Pinpoint the cell where the given text exists, returning its (X, Y) midpoint coordinate. 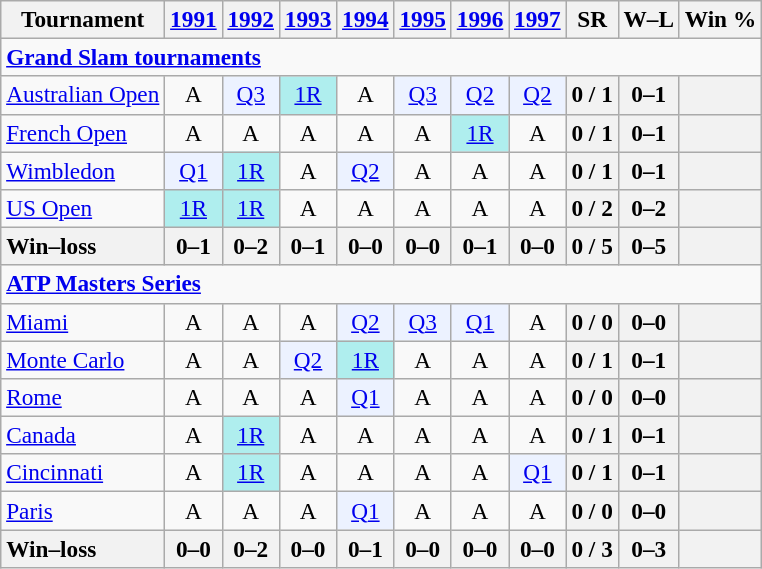
SR (592, 19)
Monte Carlo (83, 359)
0–3 (648, 548)
Wimbledon (83, 170)
1997 (538, 19)
ATP Masters Series (382, 284)
Australian Open (83, 95)
1996 (480, 19)
Rome (83, 397)
Grand Slam tournaments (382, 57)
1993 (308, 19)
Canada (83, 435)
Paris (83, 510)
W–L (648, 19)
1995 (422, 19)
0 / 5 (592, 246)
French Open (83, 133)
1992 (250, 19)
Win % (720, 19)
1994 (366, 19)
0–5 (648, 246)
US Open (83, 208)
Tournament (83, 19)
Miami (83, 322)
0 / 3 (592, 548)
0 / 2 (592, 208)
1991 (194, 19)
Cincinnati (83, 473)
